Identify which cell holds the provided text, then report its (x, y) central coordinate. 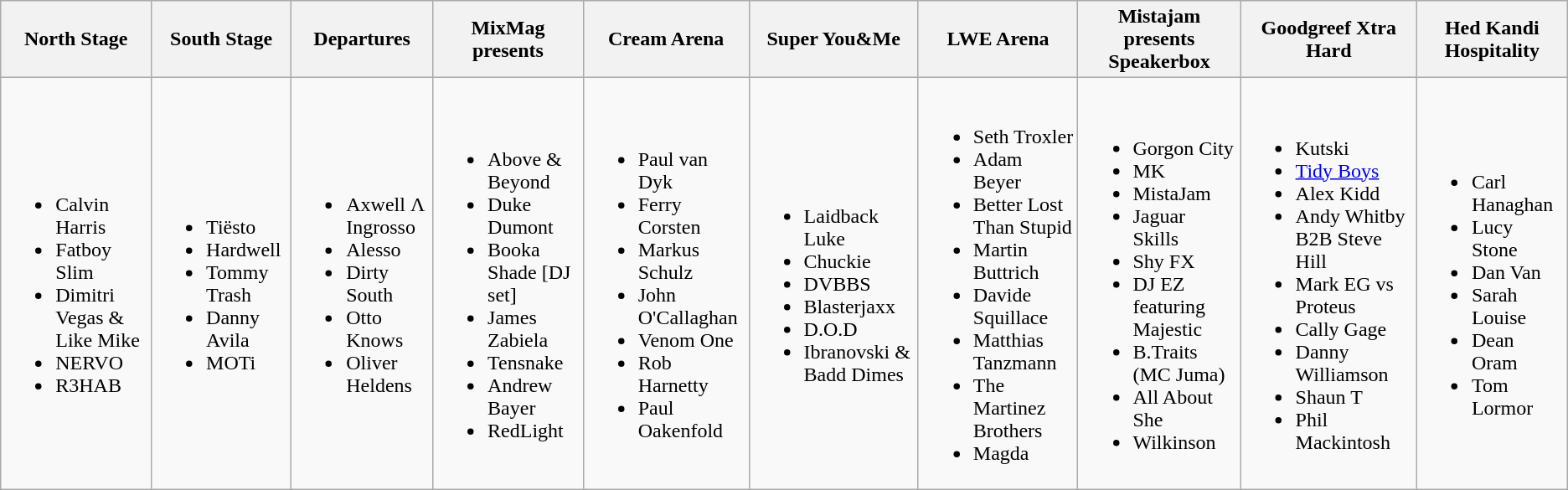
Hed Kandi Hospitality (1492, 39)
TiëstoHardwellTommy TrashDanny AvilaMOTi (221, 283)
KutskiTidy BoysAlex KiddAndy Whitby B2B Steve HillMark EG vs ProteusCally GageDanny WilliamsonShaun TPhil Mackintosh (1328, 283)
Above & BeyondDuke DumontBooka Shade [DJ set]James ZabielaTensnakeAndrew BayerRedLight (508, 283)
Goodgreef Xtra Hard (1328, 39)
Carl HanaghanLucy StoneDan VanSarah LouiseDean OramTom Lormor (1492, 283)
Gorgon CityMKMistaJamJaguar SkillsShy FXDJ EZ featuring MajesticB.Traits (MC Juma)All About SheWilkinson (1159, 283)
Seth TroxlerAdam BeyerBetter Lost Than StupidMartin ButtrichDavide SquillaceMatthias TanzmannThe Martinez BrothersMagda (998, 283)
Departures (362, 39)
Super You&Me (833, 39)
MixMag presents (508, 39)
South Stage (221, 39)
Cream Arena (666, 39)
North Stage (76, 39)
Laidback LukeChuckieDVBBSBlasterjaxxD.O.DIbranovski & Badd Dimes (833, 283)
Axwell Λ IngrossoAlessoDirty SouthOtto KnowsOliver Heldens (362, 283)
Calvin HarrisFatboy SlimDimitri Vegas & Like MikeNERVOR3HAB (76, 283)
LWE Arena (998, 39)
Paul van DykFerry CorstenMarkus SchulzJohn O'CallaghanVenom OneRob HarnettyPaul Oakenfold (666, 283)
Mistajam presents Speakerbox (1159, 39)
